Capture the cell that displays the provided text and extract its (X, Y) central coordinate. 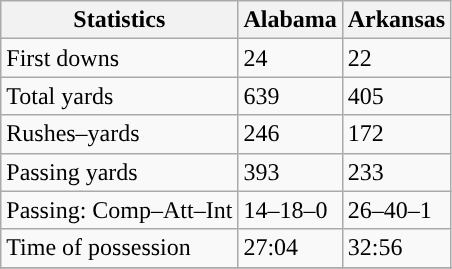
32:56 (396, 248)
393 (290, 172)
Passing: Comp–Att–Int (120, 210)
27:04 (290, 248)
Alabama (290, 20)
172 (396, 134)
22 (396, 58)
246 (290, 134)
24 (290, 58)
233 (396, 172)
Rushes–yards (120, 134)
26–40–1 (396, 210)
405 (396, 96)
639 (290, 96)
Total yards (120, 96)
Arkansas (396, 20)
14–18–0 (290, 210)
Passing yards (120, 172)
Statistics (120, 20)
Time of possession (120, 248)
First downs (120, 58)
